For the text-containing cell, return its midpoint in [x, y] coordinate format. 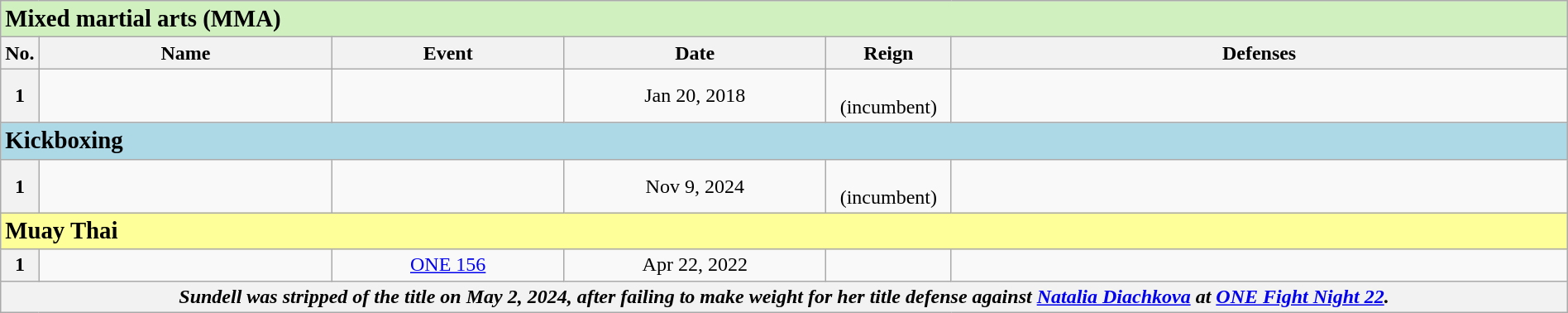
Mixed martial arts (MMA) [784, 19]
Muay Thai [784, 231]
Event [448, 53]
Defenses [1259, 53]
Date [695, 53]
No. [20, 53]
Name [185, 53]
Sundell was stripped of the title on May 2, 2024, after failing to make weight for her title defense against Natalia Diachkova at ONE Fight Night 22. [784, 296]
Reign [888, 53]
Kickboxing [784, 141]
ONE 156 [448, 265]
Apr 22, 2022 [695, 265]
Jan 20, 2018 [695, 96]
Nov 9, 2024 [695, 185]
